Return [X, Y] of the center of cell containing provided text 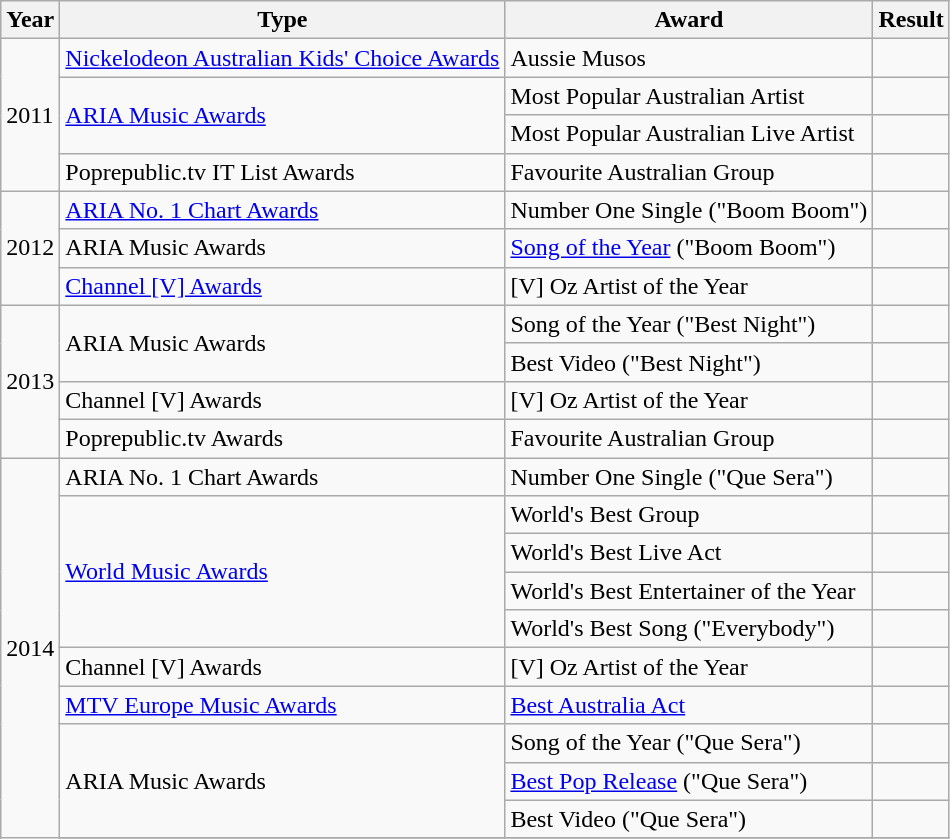
Most Popular Australian Live Artist [689, 134]
Song of the Year ("Boom Boom") [689, 248]
World's Best Live Act [689, 553]
Poprepublic.tv IT List Awards [282, 172]
Nickelodeon Australian Kids' Choice Awards [282, 58]
Result [911, 20]
Year [30, 20]
Best Pop Release ("Que Sera") [689, 781]
Number One Single ("Que Sera") [689, 477]
Poprepublic.tv Awards [282, 438]
Type [282, 20]
Best Video ("Best Night") [689, 362]
2013 [30, 381]
MTV Europe Music Awards [282, 705]
2014 [30, 648]
Best Video ("Que Sera") [689, 819]
World's Best Entertainer of the Year [689, 591]
Best Australia Act [689, 705]
World's Best Group [689, 515]
World's Best Song ("Everybody") [689, 629]
Aussie Musos [689, 58]
2011 [30, 115]
Song of the Year ("Que Sera") [689, 743]
2012 [30, 248]
Number One Single ("Boom Boom") [689, 210]
Most Popular Australian Artist [689, 96]
World Music Awards [282, 572]
Song of the Year ("Best Night") [689, 324]
Award [689, 20]
